Output the (X, Y) coordinate of the center of the cell containing the given text.  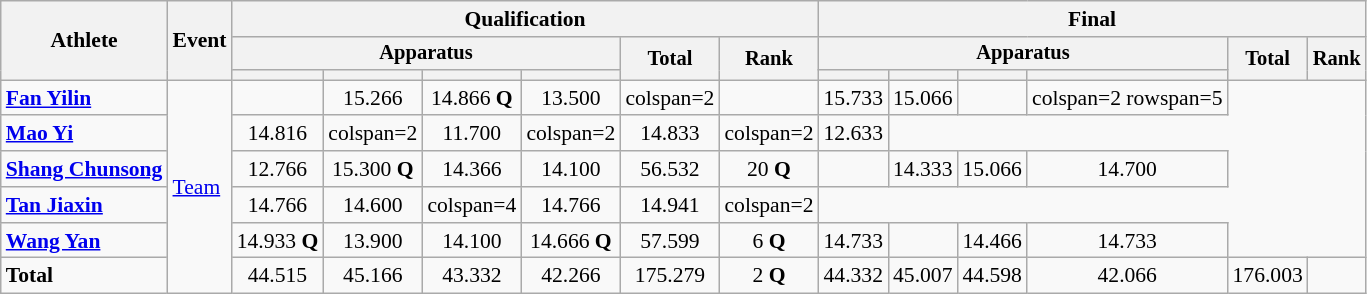
2 Q (768, 276)
44.332 (854, 276)
13.900 (372, 241)
15.266 (372, 98)
20 Q (768, 169)
14.600 (372, 205)
colspan=4 (472, 205)
14.933 Q (278, 241)
57.599 (670, 241)
15.733 (854, 98)
176.003 (1268, 276)
45.166 (372, 276)
Final (1092, 19)
Team (199, 187)
14.666 Q (570, 241)
56.532 (670, 169)
44.598 (992, 276)
42.066 (1128, 276)
11.700 (472, 134)
12.633 (854, 134)
43.332 (472, 276)
Shang Chunsong (84, 169)
12.766 (278, 169)
colspan=2 rowspan=5 (1128, 98)
14.816 (278, 134)
Athlete (84, 40)
14.833 (670, 134)
Fan Yilin (84, 98)
14.466 (992, 241)
6 Q (768, 241)
44.515 (278, 276)
14.366 (472, 169)
14.866 Q (472, 98)
Qualification (526, 19)
Mao Yi (84, 134)
14.700 (1128, 169)
13.500 (570, 98)
15.300 Q (372, 169)
14.941 (670, 205)
45.007 (922, 276)
175.279 (670, 276)
14.333 (922, 169)
Tan Jiaxin (84, 205)
42.266 (570, 276)
Wang Yan (84, 241)
Event (199, 40)
